Capture the cell that displays the provided text and extract its [x, y] central coordinate. 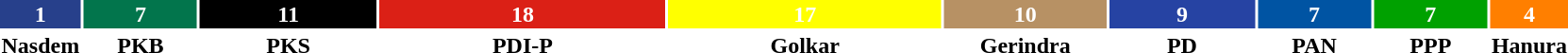
1 [41, 14]
11 [289, 14]
9 [1182, 14]
10 [1026, 14]
17 [806, 14]
18 [523, 14]
4 [1528, 14]
